From the cell containing the given text, extract its center point as [x, y] coordinate. 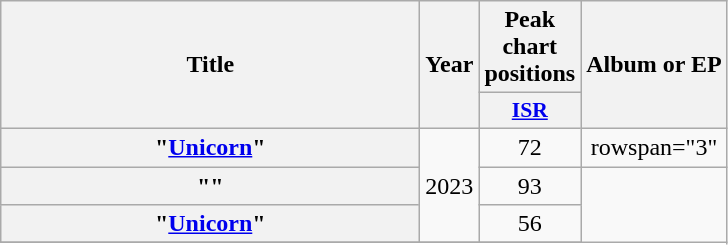
Year [450, 65]
72 [530, 147]
Peak chart positions [530, 47]
"" [210, 185]
56 [530, 224]
93 [530, 185]
Title [210, 65]
ISR [530, 111]
Album or EP [654, 65]
rowspan="3" [654, 147]
2023 [450, 185]
